Identify which cell holds the provided text, then report its (X, Y) central coordinate. 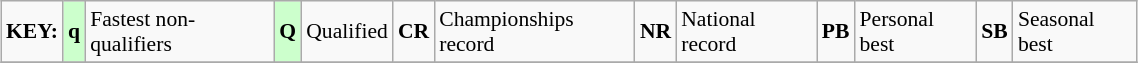
NR (656, 32)
Q (288, 32)
CR (414, 32)
Fastest non-qualifiers (180, 32)
PB (836, 32)
National record (746, 32)
KEY: (32, 32)
q (74, 32)
SB (994, 32)
Championships record (534, 32)
Personal best (916, 32)
Seasonal best (1075, 32)
Qualified (347, 32)
